Pinpoint the cell where the given text exists, returning its [X, Y] midpoint coordinate. 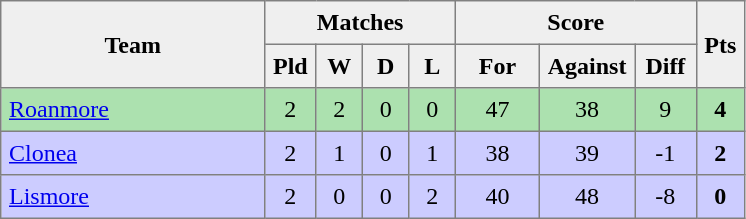
Pts [720, 44]
Against [586, 66]
-1 [666, 153]
9 [666, 110]
Score [576, 23]
Diff [666, 66]
Clonea [133, 153]
47 [497, 110]
For [497, 66]
40 [497, 197]
D [385, 66]
Team [133, 44]
Matches [360, 23]
Pld [290, 66]
Roanmore [133, 110]
39 [586, 153]
W [339, 66]
L [432, 66]
-8 [666, 197]
Lismore [133, 197]
4 [720, 110]
48 [586, 197]
